From the cell containing the given text, extract its center point as [X, Y] coordinate. 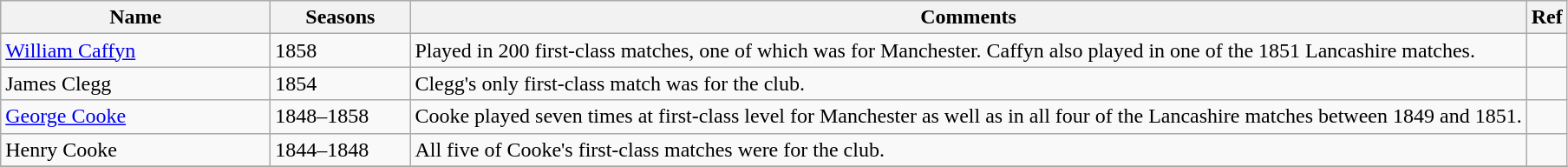
Played in 200 first-class matches, one of which was for Manchester. Caffyn also played in one of the 1851 Lancashire matches. [968, 50]
Seasons [340, 17]
1858 [340, 50]
1854 [340, 83]
Comments [968, 17]
James Clegg [135, 83]
Name [135, 17]
1844–1848 [340, 150]
Clegg's only first-class match was for the club. [968, 83]
William Caffyn [135, 50]
All five of Cooke's first-class matches were for the club. [968, 150]
1848–1858 [340, 117]
Ref [1547, 17]
Henry Cooke [135, 150]
George Cooke [135, 117]
Cooke played seven times at first-class level for Manchester as well as in all four of the Lancashire matches between 1849 and 1851. [968, 117]
